Search for the cell housing the specified text and yield its (X, Y) center coordinate. 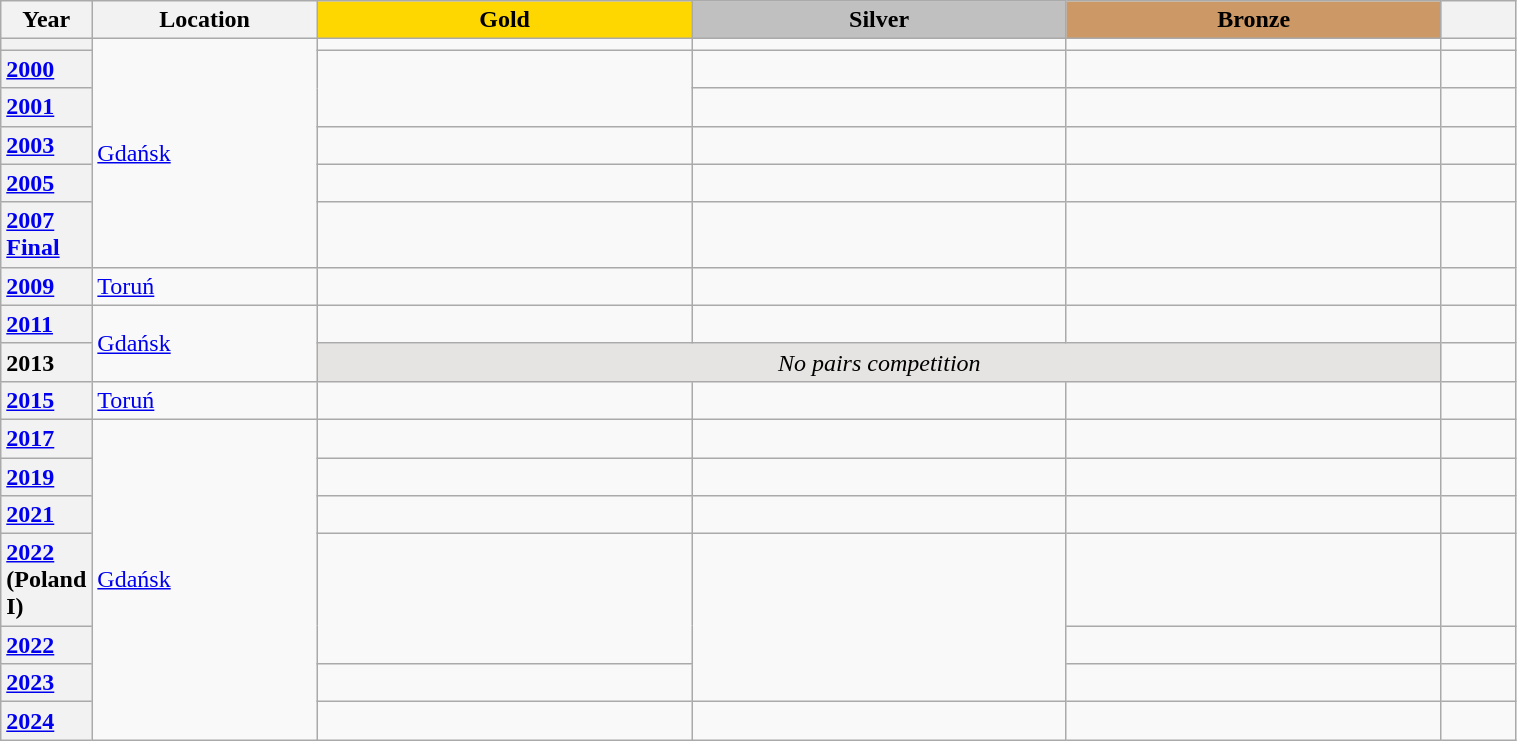
2022 (46, 645)
2011 (46, 324)
2019 (46, 477)
2024 (46, 721)
2023 (46, 683)
2009 (46, 286)
Gold (504, 20)
2003 (46, 145)
2022(Poland I) (46, 580)
2021 (46, 515)
2015 (46, 400)
2017 (46, 438)
2005 (46, 183)
2001 (46, 107)
No pairs competition (879, 362)
2013 (46, 362)
Silver (880, 20)
Year (46, 20)
Location (205, 20)
Bronze (1254, 20)
2000 (46, 69)
2007 Final (46, 234)
